From the cell containing the given text, extract its center point as [X, Y] coordinate. 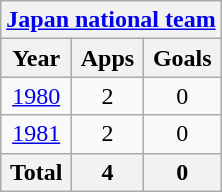
Year [36, 58]
1980 [36, 96]
Goals [182, 58]
Total [36, 172]
1981 [36, 134]
4 [108, 172]
Apps [108, 58]
Japan national team [111, 20]
